Pinpoint the cell where the given text exists, returning its (X, Y) midpoint coordinate. 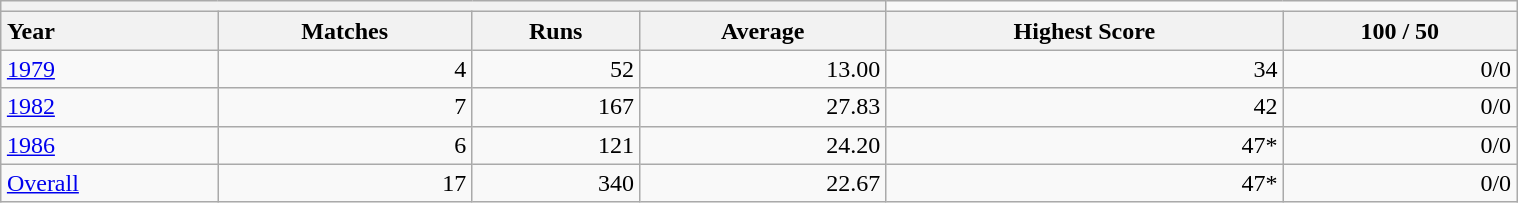
1982 (109, 107)
Year (109, 31)
340 (556, 183)
Overall (109, 183)
121 (556, 145)
13.00 (763, 69)
24.20 (763, 145)
34 (1084, 69)
6 (345, 145)
42 (1084, 107)
1979 (109, 69)
17 (345, 183)
Runs (556, 31)
4 (345, 69)
Highest Score (1084, 31)
7 (345, 107)
167 (556, 107)
52 (556, 69)
Average (763, 31)
27.83 (763, 107)
100 / 50 (1400, 31)
22.67 (763, 183)
Matches (345, 31)
1986 (109, 145)
